For the text-containing cell, return its midpoint in [X, Y] coordinate format. 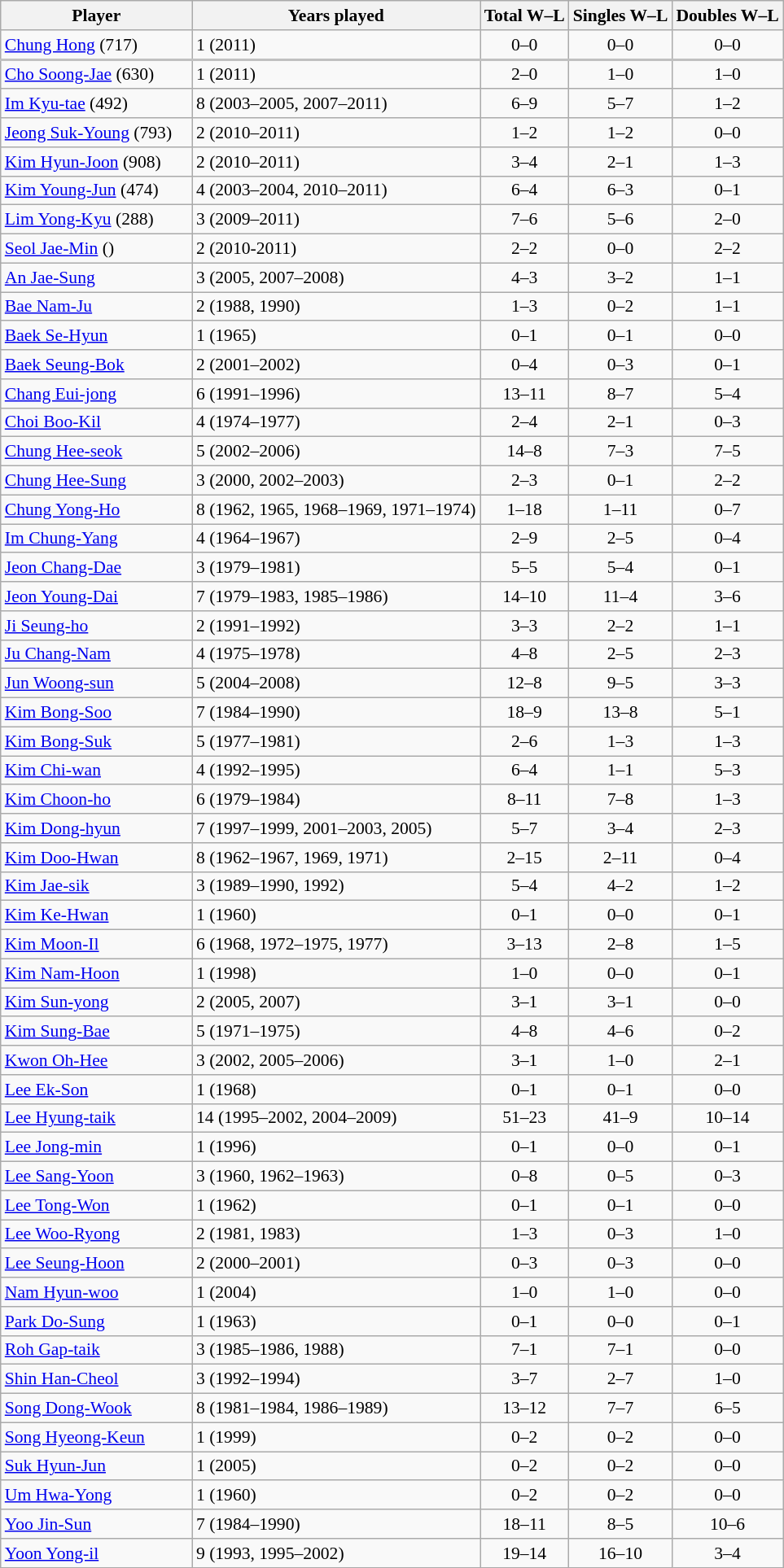
Yoon Yong-il [96, 1553]
11–4 [620, 596]
Cho Soong-Jae (630) [96, 74]
Baek Seung-Bok [96, 365]
Kim Ke-Hwan [96, 915]
1 (1968) [336, 1090]
An Jae-Sung [96, 277]
3 (1989–1990, 1992) [336, 886]
Doubles W–L [727, 15]
4–2 [620, 886]
Player [96, 15]
2–4 [524, 422]
14–10 [524, 596]
14 (1995–2002, 2004–2009) [336, 1118]
Nam Hyun-woo [96, 1292]
9 (1993, 1995–2002) [336, 1553]
18–9 [524, 713]
Kim Sun-yong [96, 1002]
Lee Jong-min [96, 1147]
Jeon Young-Dai [96, 596]
3 (2002, 2005–2006) [336, 1060]
8 (1981–1984, 1986–1989) [336, 1409]
4 (1974–1977) [336, 422]
Jeong Suk-Young (793) [96, 133]
Kim Doo-Hwan [96, 858]
3 (2000, 2002–2003) [336, 481]
1 (1996) [336, 1147]
0–7 [727, 509]
6 (1991–1996) [336, 394]
Yoo Jin-Sun [96, 1524]
3 (1992–1994) [336, 1379]
Lee Woo-Ryong [96, 1234]
3–6 [727, 596]
Shin Han-Cheol [96, 1379]
16–10 [620, 1553]
13–12 [524, 1409]
Roh Gap-taik [96, 1350]
9–5 [620, 684]
5–6 [620, 220]
4 (1964–1967) [336, 539]
1 (2004) [336, 1292]
Singles W–L [620, 15]
1–11 [620, 509]
4–3 [524, 277]
Kim Chi-wan [96, 771]
13–11 [524, 394]
7–7 [620, 1409]
Ju Chang-Nam [96, 654]
3–7 [524, 1379]
2–7 [620, 1379]
Kim Choon-ho [96, 800]
6 (1979–1984) [336, 800]
13–8 [620, 713]
Ji Seung-ho [96, 626]
5 (1977–1981) [336, 741]
Kim Bong-Suk [96, 741]
Kim Sung-Bae [96, 1032]
2–15 [524, 858]
8–5 [620, 1524]
18–11 [524, 1524]
2–11 [620, 858]
8 (2003–2005, 2007–2011) [336, 104]
Kim Moon-Il [96, 945]
2–8 [620, 945]
Lee Sang-Yoon [96, 1177]
Kim Hyun-Joon (908) [96, 162]
Chung Hong (717) [96, 45]
2 (2010-2011) [336, 249]
3 (1979–1981) [336, 568]
1 (1962) [336, 1205]
Total W–L [524, 15]
14–8 [524, 452]
1 (1965) [336, 336]
Kwon Oh-Hee [96, 1060]
6–9 [524, 104]
3 (2005, 2007–2008) [336, 277]
Lee Tong-Won [96, 1205]
12–8 [524, 684]
3 (2009–2011) [336, 220]
2–6 [524, 741]
7 (1997–1999, 2001–2003, 2005) [336, 828]
4–6 [620, 1032]
Lee Seung-Hoon [96, 1264]
1 (1999) [336, 1437]
7–5 [727, 452]
7–3 [620, 452]
2–9 [524, 539]
3 (1960, 1962–1963) [336, 1177]
10–6 [727, 1524]
5 (2004–2008) [336, 684]
6–3 [620, 190]
7 (1979–1983, 1985–1986) [336, 596]
2 (2000–2001) [336, 1264]
5–5 [524, 568]
41–9 [620, 1118]
2 (1981, 1983) [336, 1234]
Chung Yong-Ho [96, 509]
Chung Hee-seok [96, 452]
Chung Hee-Sung [96, 481]
1–5 [727, 945]
Song Dong-Wook [96, 1409]
Jeon Chang-Dae [96, 568]
Seol Jae-Min () [96, 249]
5 (1971–1975) [336, 1032]
Kim Nam-Hoon [96, 973]
7–6 [524, 220]
6–5 [727, 1409]
8–11 [524, 800]
19–14 [524, 1553]
Baek Se-Hyun [96, 336]
Choi Boo-Kil [96, 422]
4 (2003–2004, 2010–2011) [336, 190]
8 (1962, 1965, 1968–1969, 1971–1974) [336, 509]
6 (1968, 1972–1975, 1977) [336, 945]
Kim Bong-Soo [96, 713]
7–8 [620, 800]
1 (2005) [336, 1466]
51–23 [524, 1118]
5 (2002–2006) [336, 452]
5–1 [727, 713]
5–3 [727, 771]
Years played [336, 15]
2 (2001–2002) [336, 365]
Lim Yong-Kyu (288) [96, 220]
Chang Eui-jong [96, 394]
Um Hwa-Yong [96, 1496]
Lee Ek-Son [96, 1090]
3 (1985–1986, 1988) [336, 1350]
3–2 [620, 277]
Song Hyeong-Keun [96, 1437]
Suk Hyun-Jun [96, 1466]
4 (1992–1995) [336, 771]
2 (2005, 2007) [336, 1002]
2 (1988, 1990) [336, 307]
Im Chung-Yang [96, 539]
8 (1962–1967, 1969, 1971) [336, 858]
1–18 [524, 509]
Kim Jae-sik [96, 886]
Bae Nam-Ju [96, 307]
2 (1991–1992) [336, 626]
0–5 [620, 1177]
Kim Young-Jun (474) [96, 190]
Park Do-Sung [96, 1321]
8–7 [620, 394]
Kim Dong-hyun [96, 828]
Lee Hyung-taik [96, 1118]
4 (1975–1978) [336, 654]
3–13 [524, 945]
1 (1998) [336, 973]
Im Kyu-tae (492) [96, 104]
0–8 [524, 1177]
1 (1963) [336, 1321]
Jun Woong-sun [96, 684]
10–14 [727, 1118]
